Output the [X, Y] coordinate of the center of the cell containing the given text.  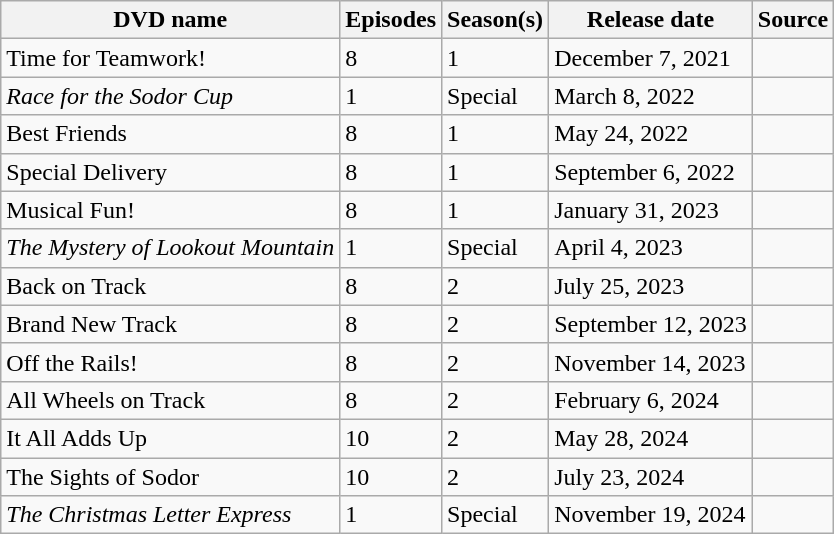
July 25, 2023 [651, 286]
The Sights of Sodor [170, 477]
May 24, 2022 [651, 134]
May 28, 2024 [651, 438]
November 19, 2024 [651, 515]
Time for Teamwork! [170, 58]
The Christmas Letter Express [170, 515]
It All Adds Up [170, 438]
Season(s) [496, 20]
January 31, 2023 [651, 210]
April 4, 2023 [651, 248]
Brand New Track [170, 324]
September 6, 2022 [651, 172]
Source [792, 20]
December 7, 2021 [651, 58]
Special Delivery [170, 172]
March 8, 2022 [651, 96]
Off the Rails! [170, 362]
February 6, 2024 [651, 400]
Race for the Sodor Cup [170, 96]
All Wheels on Track [170, 400]
DVD name [170, 20]
Release date [651, 20]
Back on Track [170, 286]
Episodes [391, 20]
July 23, 2024 [651, 477]
Musical Fun! [170, 210]
Best Friends [170, 134]
September 12, 2023 [651, 324]
The Mystery of Lookout Mountain [170, 248]
November 14, 2023 [651, 362]
